Locate the cell with the specified text and output its [X, Y] center coordinate. 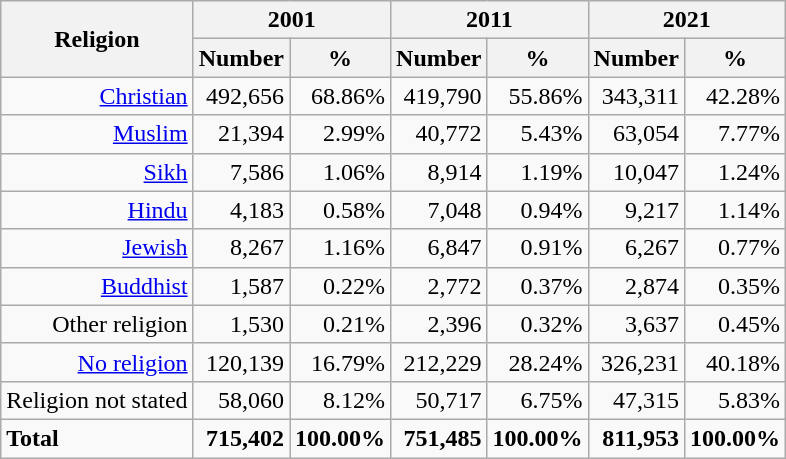
28.24% [538, 362]
0.58% [340, 210]
2,396 [439, 324]
55.86% [538, 96]
1,530 [241, 324]
Hindu [97, 210]
10,047 [636, 172]
3,637 [636, 324]
8,267 [241, 248]
0.45% [734, 324]
Total [97, 438]
7,048 [439, 210]
1.19% [538, 172]
Muslim [97, 134]
751,485 [439, 438]
2,874 [636, 286]
9,217 [636, 210]
40.18% [734, 362]
16.79% [340, 362]
2,772 [439, 286]
Christian [97, 96]
50,717 [439, 400]
42.28% [734, 96]
715,402 [241, 438]
0.77% [734, 248]
4,183 [241, 210]
6,267 [636, 248]
5.83% [734, 400]
8,914 [439, 172]
1.06% [340, 172]
Jewish [97, 248]
419,790 [439, 96]
1,587 [241, 286]
0.22% [340, 286]
7.77% [734, 134]
7,586 [241, 172]
0.94% [538, 210]
Religion [97, 39]
0.35% [734, 286]
68.86% [340, 96]
0.37% [538, 286]
343,311 [636, 96]
120,139 [241, 362]
Sikh [97, 172]
6.75% [538, 400]
2021 [686, 20]
Religion not stated [97, 400]
6,847 [439, 248]
1.16% [340, 248]
0.91% [538, 248]
0.21% [340, 324]
5.43% [538, 134]
8.12% [340, 400]
58,060 [241, 400]
1.14% [734, 210]
811,953 [636, 438]
63,054 [636, 134]
2.99% [340, 134]
212,229 [439, 362]
492,656 [241, 96]
326,231 [636, 362]
21,394 [241, 134]
2011 [490, 20]
1.24% [734, 172]
Other religion [97, 324]
47,315 [636, 400]
No religion [97, 362]
2001 [292, 20]
Buddhist [97, 286]
0.32% [538, 324]
40,772 [439, 134]
